For the text-containing cell, return its midpoint in [X, Y] coordinate format. 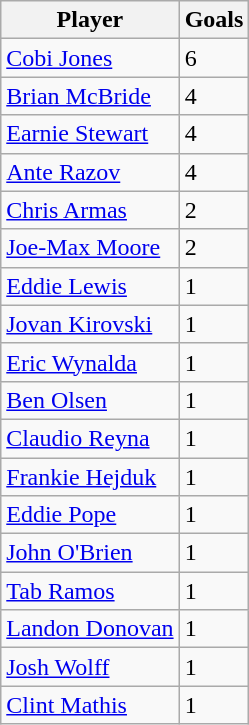
Earnie Stewart [90, 134]
John O'Brien [90, 553]
Player [90, 20]
Eric Wynalda [90, 362]
Eddie Lewis [90, 286]
Clint Mathis [90, 705]
Brian McBride [90, 96]
Frankie Hejduk [90, 477]
Goals [214, 20]
Joe-Max Moore [90, 248]
6 [214, 58]
Jovan Kirovski [90, 324]
Ben Olsen [90, 400]
Josh Wolff [90, 667]
Tab Ramos [90, 591]
Chris Armas [90, 210]
Eddie Pope [90, 515]
Ante Razov [90, 172]
Landon Donovan [90, 629]
Claudio Reyna [90, 438]
Cobi Jones [90, 58]
